Capture the cell that displays the provided text and extract its [x, y] central coordinate. 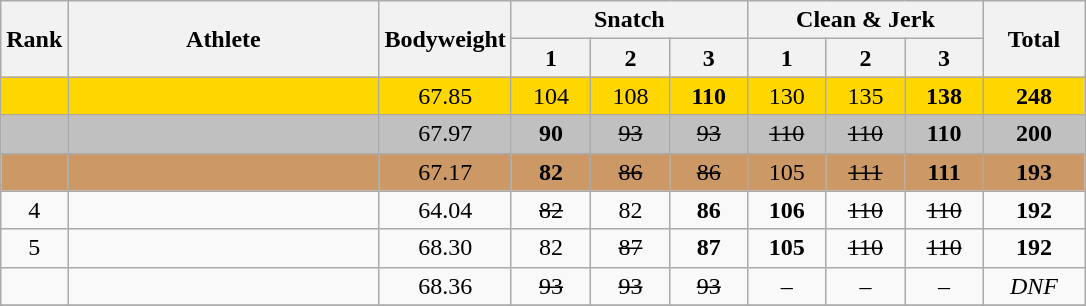
67.17 [445, 172]
104 [550, 96]
68.30 [445, 248]
64.04 [445, 210]
135 [866, 96]
Snatch [629, 20]
Rank [34, 39]
67.97 [445, 134]
DNF [1034, 286]
248 [1034, 96]
138 [944, 96]
Total [1034, 39]
67.85 [445, 96]
Bodyweight [445, 39]
Athlete [224, 39]
200 [1034, 134]
106 [786, 210]
5 [34, 248]
68.36 [445, 286]
90 [550, 134]
193 [1034, 172]
Clean & Jerk [865, 20]
130 [786, 96]
108 [630, 96]
4 [34, 210]
